From the cell containing the given text, extract its center point as (X, Y) coordinate. 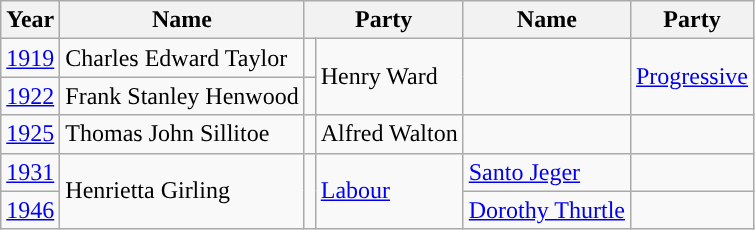
Santo Jeger (546, 172)
1931 (30, 172)
Alfred Walton (389, 134)
Frank Stanley Henwood (182, 96)
Year (30, 20)
Thomas John Sillitoe (182, 134)
1925 (30, 134)
1919 (30, 58)
Charles Edward Taylor (182, 58)
Dorothy Thurtle (546, 210)
Progressive (692, 77)
1946 (30, 210)
Henry Ward (389, 77)
1922 (30, 96)
Labour (389, 191)
Henrietta Girling (182, 191)
